Output the (X, Y) coordinate of the center of the cell containing the given text.  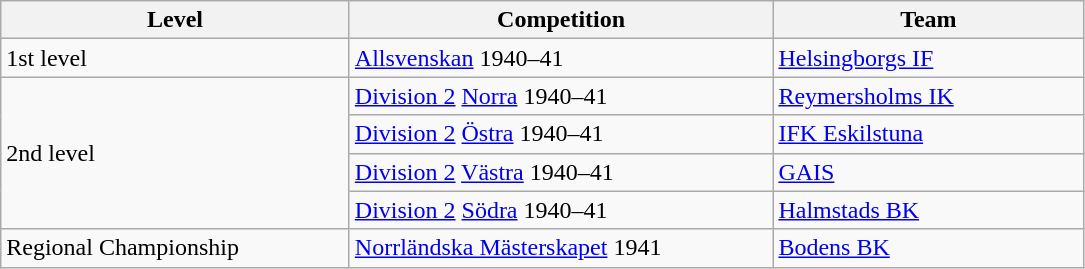
2nd level (176, 153)
Competition (561, 20)
Bodens BK (928, 248)
GAIS (928, 172)
Regional Championship (176, 248)
1st level (176, 58)
Division 2 Norra 1940–41 (561, 96)
Level (176, 20)
Norrländska Mästerskapet 1941 (561, 248)
Allsvenskan 1940–41 (561, 58)
Reymersholms IK (928, 96)
Division 2 Västra 1940–41 (561, 172)
Team (928, 20)
Halmstads BK (928, 210)
Division 2 Östra 1940–41 (561, 134)
Helsingborgs IF (928, 58)
IFK Eskilstuna (928, 134)
Division 2 Södra 1940–41 (561, 210)
